Pinpoint the cell where the given text exists, returning its (X, Y) midpoint coordinate. 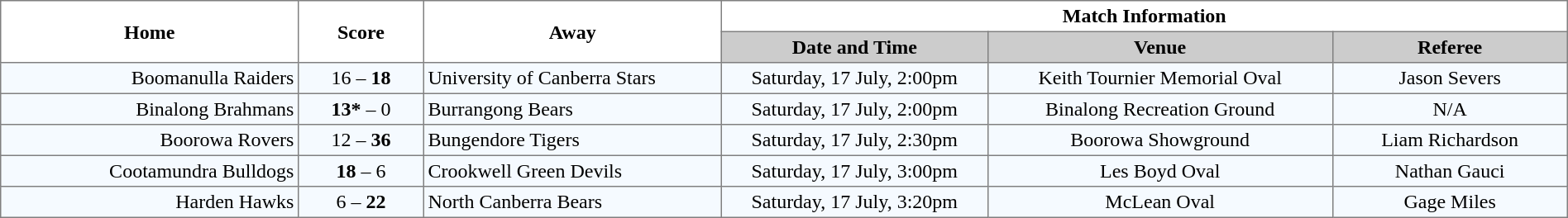
Boorowa Rovers (150, 140)
N/A (1450, 109)
Nathan Gauci (1450, 171)
Crookwell Green Devils (572, 171)
McLean Oval (1159, 202)
Liam Richardson (1450, 140)
Saturday, 17 July, 3:20pm (854, 202)
Gage Miles (1450, 202)
Home (150, 31)
Binalong Recreation Ground (1159, 109)
Referee (1450, 47)
Burrangong Bears (572, 109)
Date and Time (854, 47)
Saturday, 17 July, 2:30pm (854, 140)
13* – 0 (361, 109)
Harden Hawks (150, 202)
Keith Tournier Memorial Oval (1159, 78)
Away (572, 31)
Cootamundra Bulldogs (150, 171)
Boomanulla Raiders (150, 78)
North Canberra Bears (572, 202)
16 – 18 (361, 78)
Saturday, 17 July, 3:00pm (854, 171)
Bungendore Tigers (572, 140)
6 – 22 (361, 202)
12 – 36 (361, 140)
Score (361, 31)
Jason Severs (1450, 78)
Binalong Brahmans (150, 109)
University of Canberra Stars (572, 78)
18 – 6 (361, 171)
Les Boyd Oval (1159, 171)
Venue (1159, 47)
Boorowa Showground (1159, 140)
Match Information (1145, 17)
